Search for the cell housing the specified text and yield its [x, y] center coordinate. 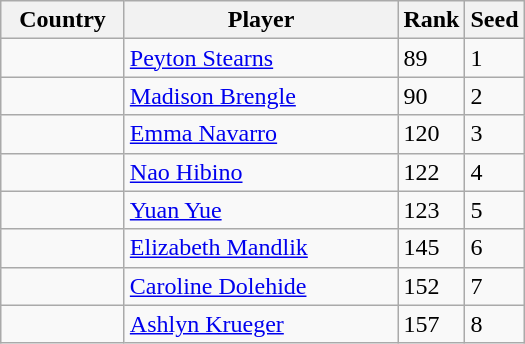
5 [494, 210]
6 [494, 248]
Nao Hibino [261, 172]
Country [63, 20]
152 [432, 286]
Yuan Yue [261, 210]
4 [494, 172]
2 [494, 96]
Player [261, 20]
123 [432, 210]
157 [432, 324]
120 [432, 134]
Madison Brengle [261, 96]
3 [494, 134]
1 [494, 58]
Peyton Stearns [261, 58]
7 [494, 286]
145 [432, 248]
Ashlyn Krueger [261, 324]
Caroline Dolehide [261, 286]
Rank [432, 20]
8 [494, 324]
89 [432, 58]
Seed [494, 20]
122 [432, 172]
Elizabeth Mandlik [261, 248]
Emma Navarro [261, 134]
90 [432, 96]
